Return the [X, Y] coordinate for the center point of the cell that contains the specified text.  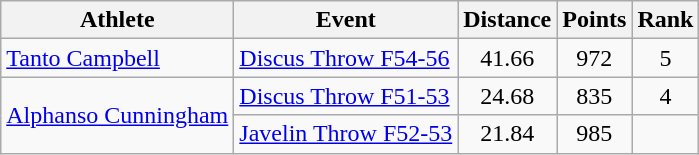
Discus Throw F51-53 [346, 96]
5 [666, 58]
Tanto Campbell [118, 58]
41.66 [508, 58]
Event [346, 20]
21.84 [508, 134]
Alphanso Cunningham [118, 115]
Athlete [118, 20]
24.68 [508, 96]
835 [594, 96]
972 [594, 58]
Rank [666, 20]
Javelin Throw F52-53 [346, 134]
Discus Throw F54-56 [346, 58]
985 [594, 134]
Points [594, 20]
Distance [508, 20]
4 [666, 96]
